For the text-containing cell, return its midpoint in (x, y) coordinate format. 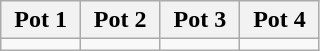
Pot 1 (41, 20)
Pot 2 (120, 20)
Pot 4 (280, 20)
Pot 3 (200, 20)
